Scan for the cell matching the given text and deliver its (x, y) coordinate at center. 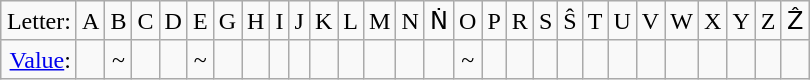
S (545, 21)
R (520, 21)
Ŝ (570, 21)
A (90, 21)
P (494, 21)
C (146, 21)
X (712, 21)
W (682, 21)
K (323, 21)
T (595, 21)
J (299, 21)
H (256, 21)
Value: (38, 59)
G (227, 21)
V (650, 21)
B (118, 21)
O (467, 21)
M (380, 21)
D (173, 21)
Letter: (38, 21)
Ẑ (795, 21)
L (351, 21)
Z (768, 21)
Ṅ (438, 21)
E (200, 21)
N (410, 21)
I (280, 21)
U (622, 21)
Y (741, 21)
